Find where the given text appears and provide that cell's center as (x, y) coordinate. 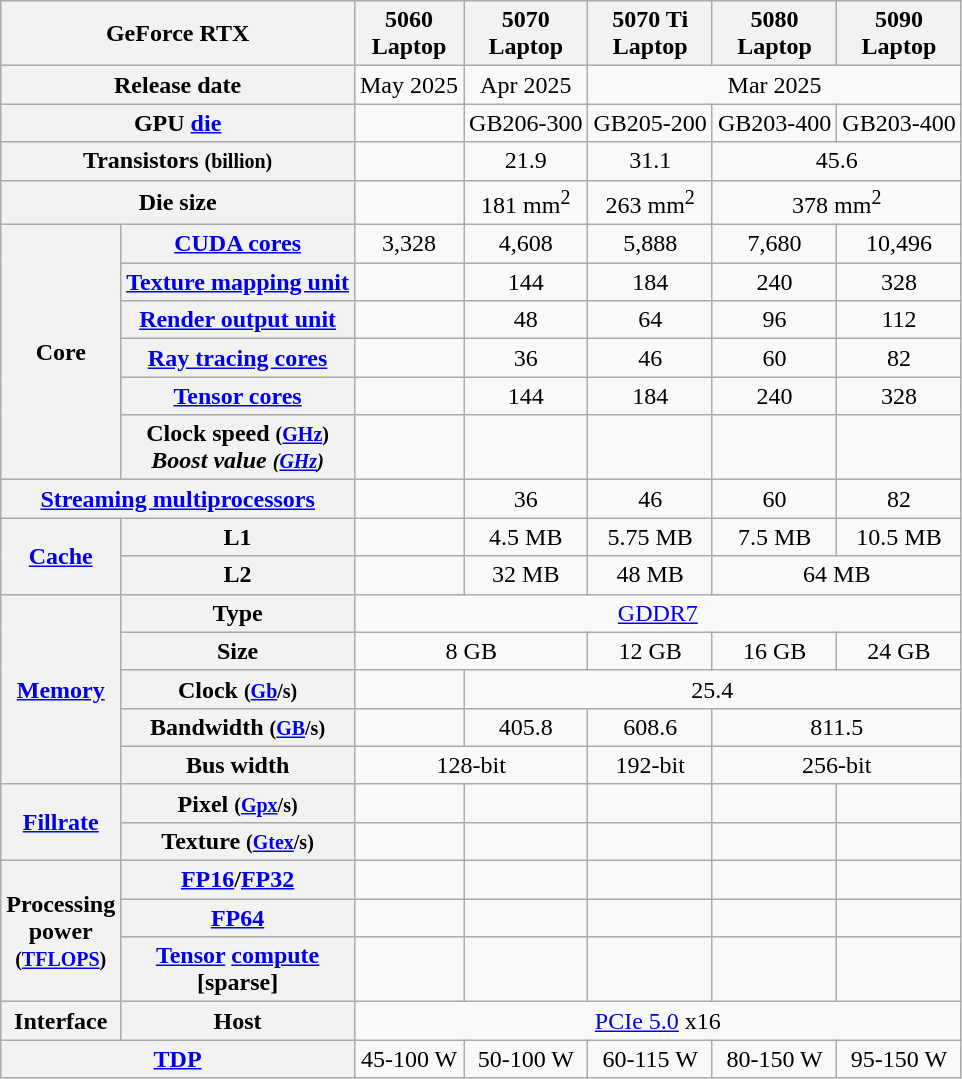
L2 (238, 575)
95-150 W (899, 1059)
24 GB (899, 651)
192-bit (650, 765)
64 (650, 320)
Clock speed (GHz)Boost value (GHz) (238, 448)
Bandwidth (GB/s) (238, 727)
5,888 (650, 244)
31.1 (650, 161)
Fillrate (61, 822)
GB205-200 (650, 123)
TDP (178, 1059)
Release date (178, 85)
48 MB (650, 575)
60-115 W (650, 1059)
4.5 MB (526, 537)
Tensor cores (238, 396)
25.4 (713, 689)
256-bit (836, 765)
Memory (61, 689)
Cache (61, 556)
Size (238, 651)
263 mm2 (650, 202)
64 MB (836, 575)
Core (61, 352)
CUDA cores (238, 244)
48 (526, 320)
21.9 (526, 161)
Render output unit (238, 320)
5090Laptop (899, 34)
Bus width (238, 765)
7.5 MB (774, 537)
Texture (Gtex/s) (238, 841)
Apr 2025 (526, 85)
GeForce RTX (178, 34)
Texture mapping unit (238, 282)
Tensor compute[sparse] (238, 970)
80-150 W (774, 1059)
405.8 (526, 727)
5.75 MB (650, 537)
GB206-300 (526, 123)
Interface (61, 1021)
L1 (238, 537)
Clock (Gb/s) (238, 689)
Processingpower(TFLOPS) (61, 932)
Pixel (Gpx/s) (238, 803)
12 GB (650, 651)
7,680 (774, 244)
16 GB (774, 651)
FP64 (238, 918)
5070 TiLaptop (650, 34)
Streaming multiprocessors (178, 499)
50-100 W (526, 1059)
GPU die (178, 123)
Mar 2025 (774, 85)
May 2025 (408, 85)
5080Laptop (774, 34)
GDDR7 (658, 613)
45-100 W (408, 1059)
Die size (178, 202)
4,608 (526, 244)
Ray tracing cores (238, 358)
Transistors (billion) (178, 161)
10.5 MB (899, 537)
96 (774, 320)
Host (238, 1021)
FP16/FP32 (238, 880)
10,496 (899, 244)
181 mm2 (526, 202)
5070Laptop (526, 34)
128-bit (470, 765)
Type (238, 613)
112 (899, 320)
608.6 (650, 727)
5060Laptop (408, 34)
3,328 (408, 244)
811.5 (836, 727)
32 MB (526, 575)
45.6 (836, 161)
8 GB (470, 651)
PCIe 5.0 x16 (658, 1021)
378 mm2 (836, 202)
